Output the (X, Y) coordinate of the center of the cell containing the given text.  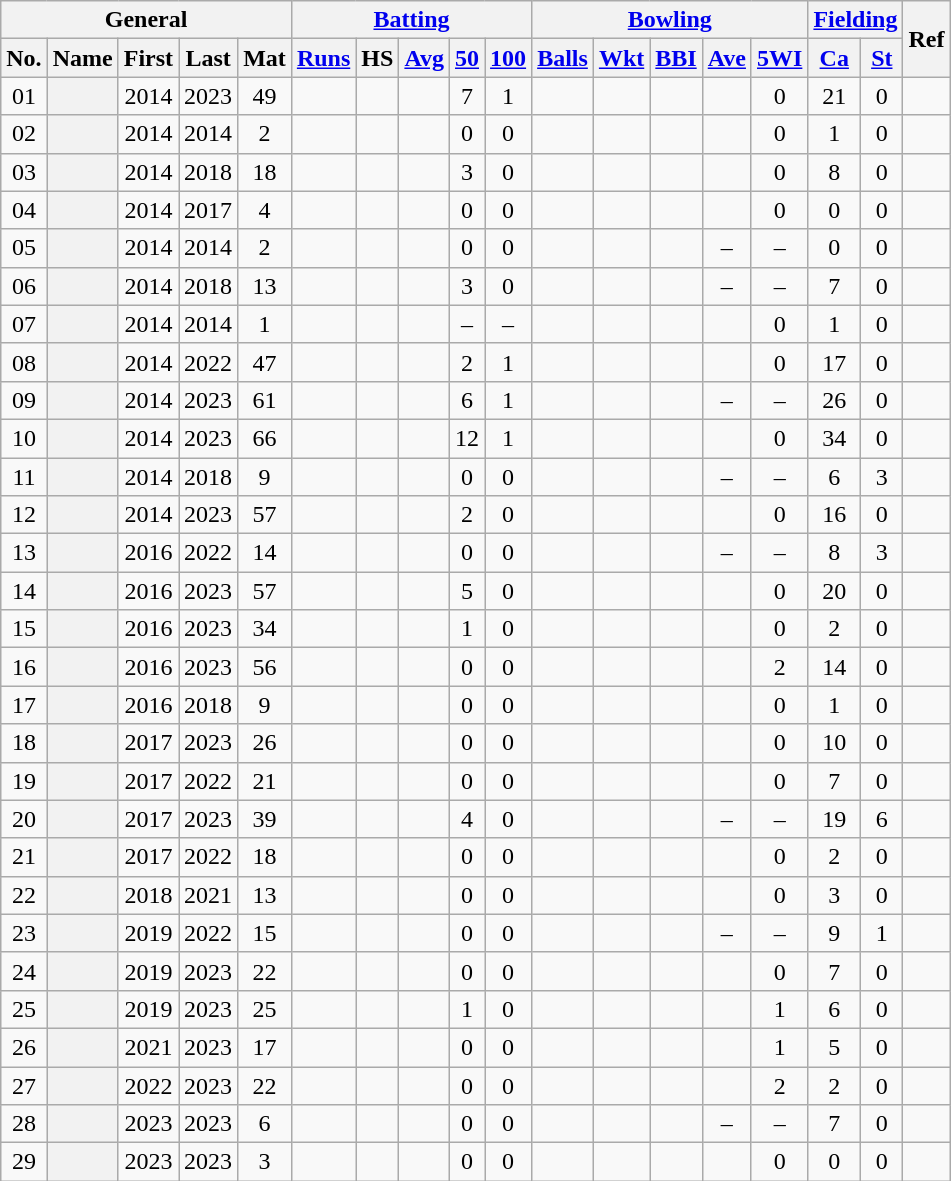
St (882, 58)
47 (265, 362)
11 (24, 477)
5WI (779, 58)
100 (508, 58)
05 (24, 248)
General (146, 20)
Last (208, 58)
Fielding (856, 20)
07 (24, 324)
09 (24, 400)
No. (24, 58)
Bowling (670, 20)
50 (466, 58)
HS (378, 58)
Ave (726, 58)
24 (24, 971)
28 (24, 1124)
29 (24, 1162)
23 (24, 933)
Ref (926, 39)
56 (265, 667)
61 (265, 400)
08 (24, 362)
Runs (323, 58)
Avg (424, 58)
BBI (676, 58)
49 (265, 96)
39 (265, 819)
Wkt (621, 58)
04 (24, 210)
First (148, 58)
Name (82, 58)
66 (265, 438)
01 (24, 96)
Ca (834, 58)
Batting (411, 20)
03 (24, 172)
Mat (265, 58)
Balls (563, 58)
27 (24, 1085)
06 (24, 286)
02 (24, 134)
